Scan for the cell matching the given text and deliver its (x, y) coordinate at center. 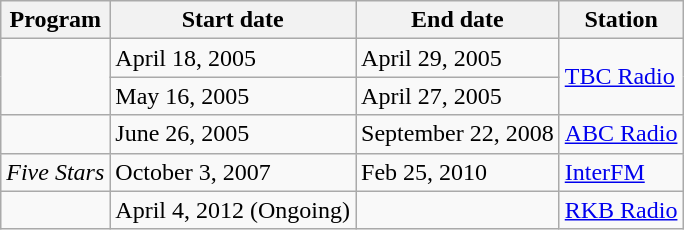
TBC Radio (621, 77)
April 4, 2012 (Ongoing) (233, 210)
Station (621, 20)
October 3, 2007 (233, 172)
RKB Radio (621, 210)
June 26, 2005 (233, 134)
April 18, 2005 (233, 58)
May 16, 2005 (233, 96)
April 27, 2005 (458, 96)
End date (458, 20)
Feb 25, 2010 (458, 172)
September 22, 2008 (458, 134)
ABC Radio (621, 134)
Five Stars (56, 172)
Start date (233, 20)
InterFM (621, 172)
Program (56, 20)
April 29, 2005 (458, 58)
